Scan for the cell matching the given text and deliver its [X, Y] coordinate at center. 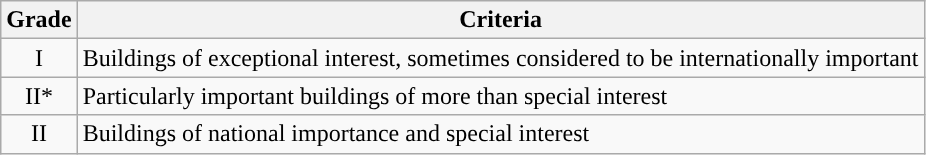
II* [39, 96]
II [39, 134]
Criteria [500, 20]
Particularly important buildings of more than special interest [500, 96]
I [39, 58]
Buildings of exceptional interest, sometimes considered to be internationally important [500, 58]
Grade [39, 20]
Buildings of national importance and special interest [500, 134]
